Provide the [x, y] coordinate of the cell's center where the given text is located.  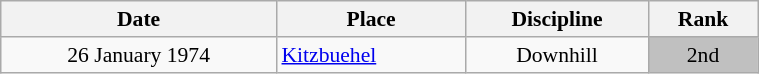
2nd [702, 55]
Rank [702, 19]
Kitzbuehel [370, 55]
Date [139, 19]
26 January 1974 [139, 55]
Place [370, 19]
Downhill [558, 55]
Discipline [558, 19]
